Determine the (X, Y) coordinate at the center of the cell enclosing the given text.  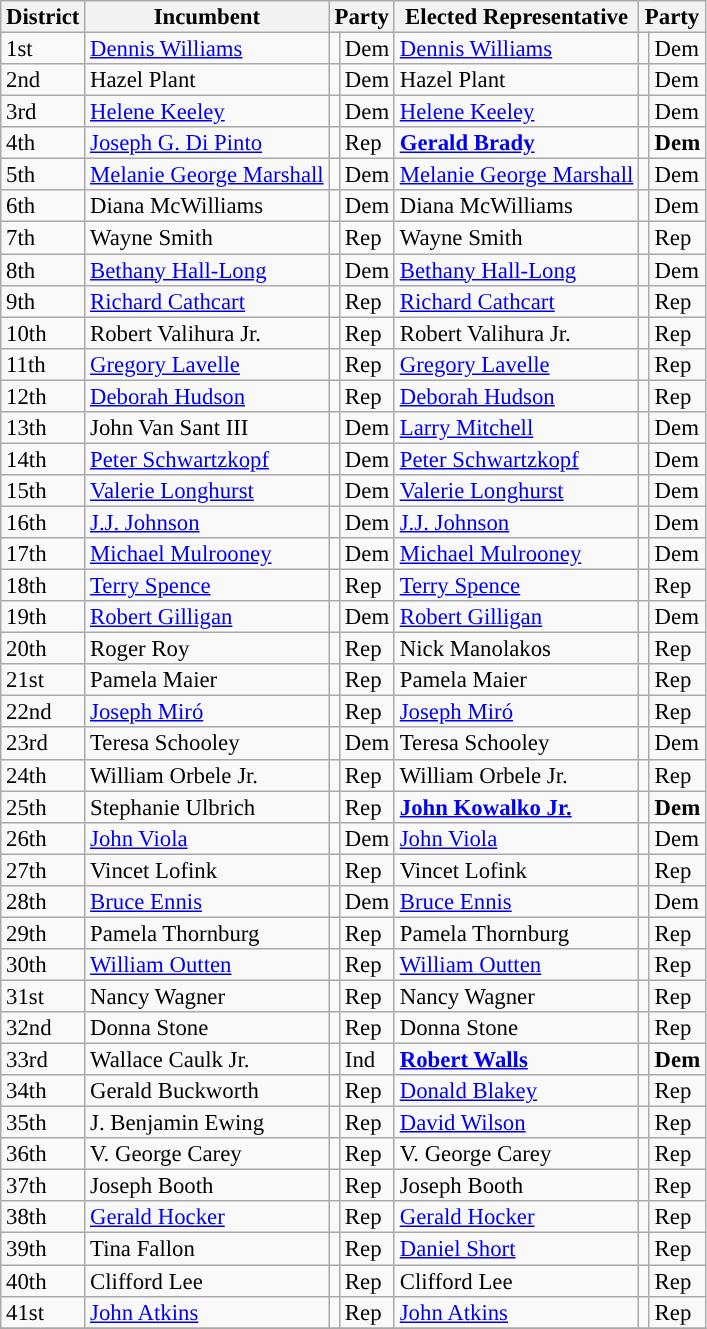
38th (43, 1218)
15th (43, 491)
25th (43, 807)
3rd (43, 112)
Larry Mitchell (516, 428)
16th (43, 522)
Joseph G. Di Pinto (207, 143)
Gerald Buckworth (207, 1091)
Wallace Caulk Jr. (207, 1060)
4th (43, 143)
20th (43, 649)
39th (43, 1249)
21st (43, 680)
22nd (43, 712)
12th (43, 396)
David Wilson (516, 1123)
24th (43, 775)
Ind (368, 1060)
2nd (43, 80)
32nd (43, 1028)
23rd (43, 744)
John Van Sant III (207, 428)
Donald Blakey (516, 1091)
9th (43, 301)
34th (43, 1091)
41st (43, 1312)
6th (43, 206)
36th (43, 1154)
40th (43, 1281)
Gerald Brady (516, 143)
26th (43, 838)
28th (43, 902)
Incumbent (207, 17)
14th (43, 459)
Roger Roy (207, 649)
35th (43, 1123)
1st (43, 49)
13th (43, 428)
Elected Representative (516, 17)
19th (43, 617)
Tina Fallon (207, 1249)
30th (43, 965)
37th (43, 1186)
Nick Manolakos (516, 649)
11th (43, 364)
John Kowalko Jr. (516, 807)
18th (43, 586)
17th (43, 554)
District (43, 17)
27th (43, 870)
Stephanie Ulbrich (207, 807)
10th (43, 333)
29th (43, 933)
8th (43, 270)
Robert Walls (516, 1060)
Daniel Short (516, 1249)
7th (43, 238)
33rd (43, 1060)
31st (43, 996)
5th (43, 175)
J. Benjamin Ewing (207, 1123)
